Extract the [x, y] coordinate from the center of the cell holding the provided text.  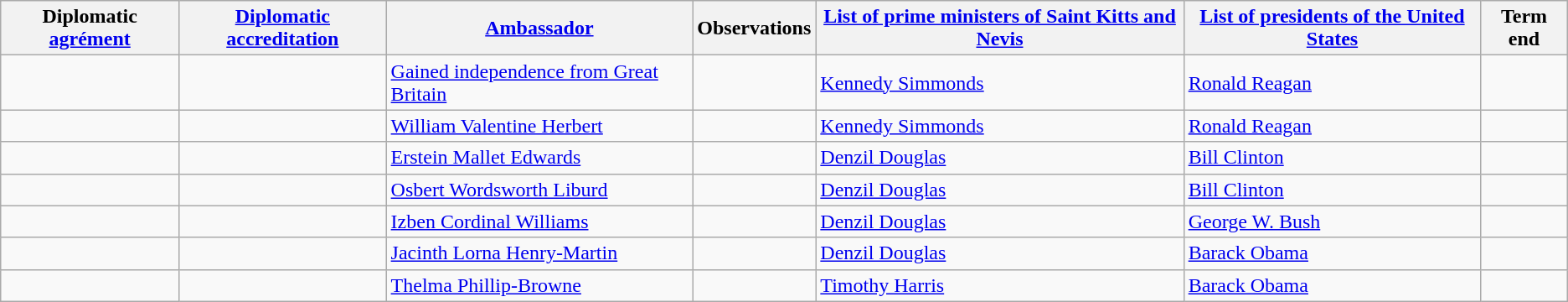
Osbert Wordsworth Liburd [539, 190]
William Valentine Herbert [539, 126]
George W. Bush [1332, 221]
Erstein Mallet Edwards [539, 158]
Izben Cordinal Williams [539, 221]
Diplomatic accreditation [283, 29]
Timothy Harris [1000, 285]
Term end [1524, 29]
Observations [754, 29]
Diplomatic agrément [90, 29]
Thelma Phillip-Browne [539, 285]
Ambassador [539, 29]
Gained independence from Great Britain [539, 82]
Jacinth Lorna Henry-Martin [539, 253]
List of presidents of the United States [1332, 29]
List of prime ministers of Saint Kitts and Nevis [1000, 29]
